Output the (x, y) coordinate of the center of the cell containing the given text.  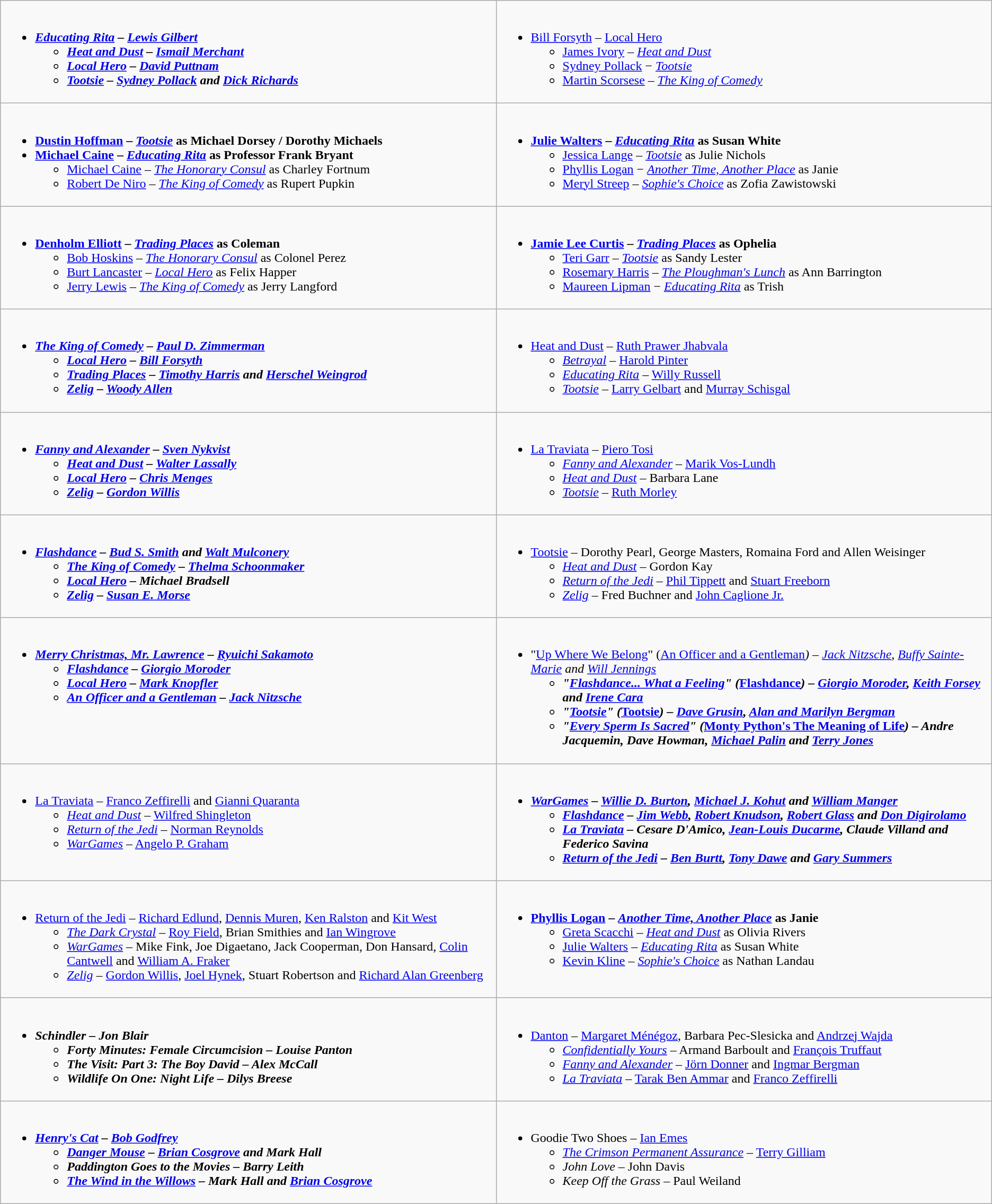
Merry Christmas, Mr. Lawrence – Ryuichi SakamotoFlashdance – Giorgio MoroderLocal Hero – Mark KnopflerAn Officer and a Gentleman – Jack Nitzsche (248, 690)
Bill Forsyth – Local HeroJames Ivory – Heat and DustSydney Pollack − TootsieMartin Scorsese – The King of Comedy (744, 52)
The King of Comedy – Paul D. ZimmermanLocal Hero – Bill ForsythTrading Places – Timothy Harris and Herschel WeingrodZelig – Woody Allen (248, 361)
La Traviata – Piero TosiFanny and Alexander – Marik Vos-LundhHeat and Dust – Barbara LaneTootsie – Ruth Morley (744, 463)
Fanny and Alexander – Sven NykvistHeat and Dust – Walter LassallyLocal Hero – Chris MengesZelig – Gordon Willis (248, 463)
Heat and Dust – Ruth Prawer JhabvalaBetrayal – Harold PinterEducating Rita – Willy RussellTootsie – Larry Gelbart and Murray Schisgal (744, 361)
Flashdance – Bud S. Smith and Walt MulconeryThe King of Comedy – Thelma SchoonmakerLocal Hero – Michael BradsellZelig – Susan E. Morse (248, 566)
La Traviata – Franco Zeffirelli and Gianni QuarantaHeat and Dust – Wilfred ShingletonReturn of the Jedi – Norman ReynoldsWarGames – Angelo P. Graham (248, 822)
Educating Rita – Lewis GilbertHeat and Dust – Ismail MerchantLocal Hero – David PuttnamTootsie – Sydney Pollack and Dick Richards (248, 52)
Goodie Two Shoes – Ian EmesThe Crimson Permanent Assurance – Terry GilliamJohn Love – John DavisKeep Off the Grass – Paul Weiland (744, 1152)
